Return the (x, y) coordinate for the center point of the cell that contains the specified text.  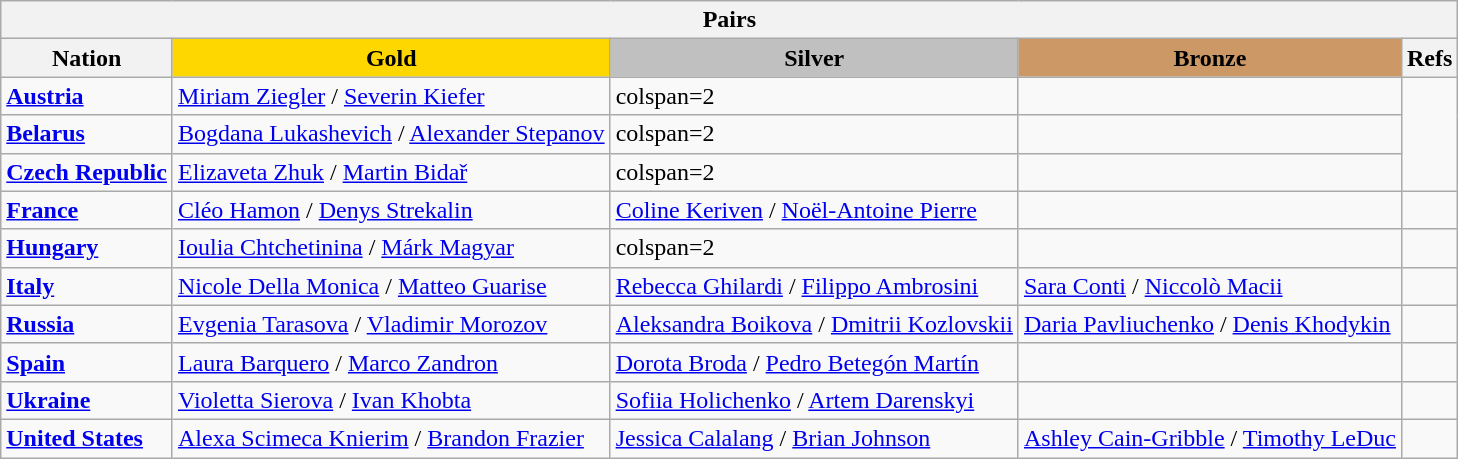
United States (87, 438)
Jessica Calalang / Brian Johnson (814, 438)
Hungary (87, 248)
Silver (814, 58)
Refs (1429, 58)
Ukraine (87, 400)
Austria (87, 96)
Ioulia Chtchetinina / Márk Magyar (391, 248)
Sofiia Holichenko / Artem Darenskyi (814, 400)
Aleksandra Boikova / Dmitrii Kozlovskii (814, 324)
Ashley Cain-Gribble / Timothy LeDuc (1210, 438)
Elizaveta Zhuk / Martin Bidař (391, 172)
Sara Conti / Niccolò Macii (1210, 286)
Italy (87, 286)
Violetta Sierova / Ivan Khobta (391, 400)
Coline Keriven / Noël-Antoine Pierre (814, 210)
Nicole Della Monica / Matteo Guarise (391, 286)
Cléo Hamon / Denys Strekalin (391, 210)
Pairs (730, 20)
Belarus (87, 134)
Miriam Ziegler / Severin Kiefer (391, 96)
Daria Pavliuchenko / Denis Khodykin (1210, 324)
Dorota Broda / Pedro Betegón Martín (814, 362)
France (87, 210)
Laura Barquero / Marco Zandron (391, 362)
Czech Republic (87, 172)
Bogdana Lukashevich / Alexander Stepanov (391, 134)
Evgenia Tarasova / Vladimir Morozov (391, 324)
Russia (87, 324)
Gold (391, 58)
Rebecca Ghilardi / Filippo Ambrosini (814, 286)
Bronze (1210, 58)
Alexa Scimeca Knierim / Brandon Frazier (391, 438)
Spain (87, 362)
Nation (87, 58)
